For the text-containing cell, return its midpoint in [X, Y] coordinate format. 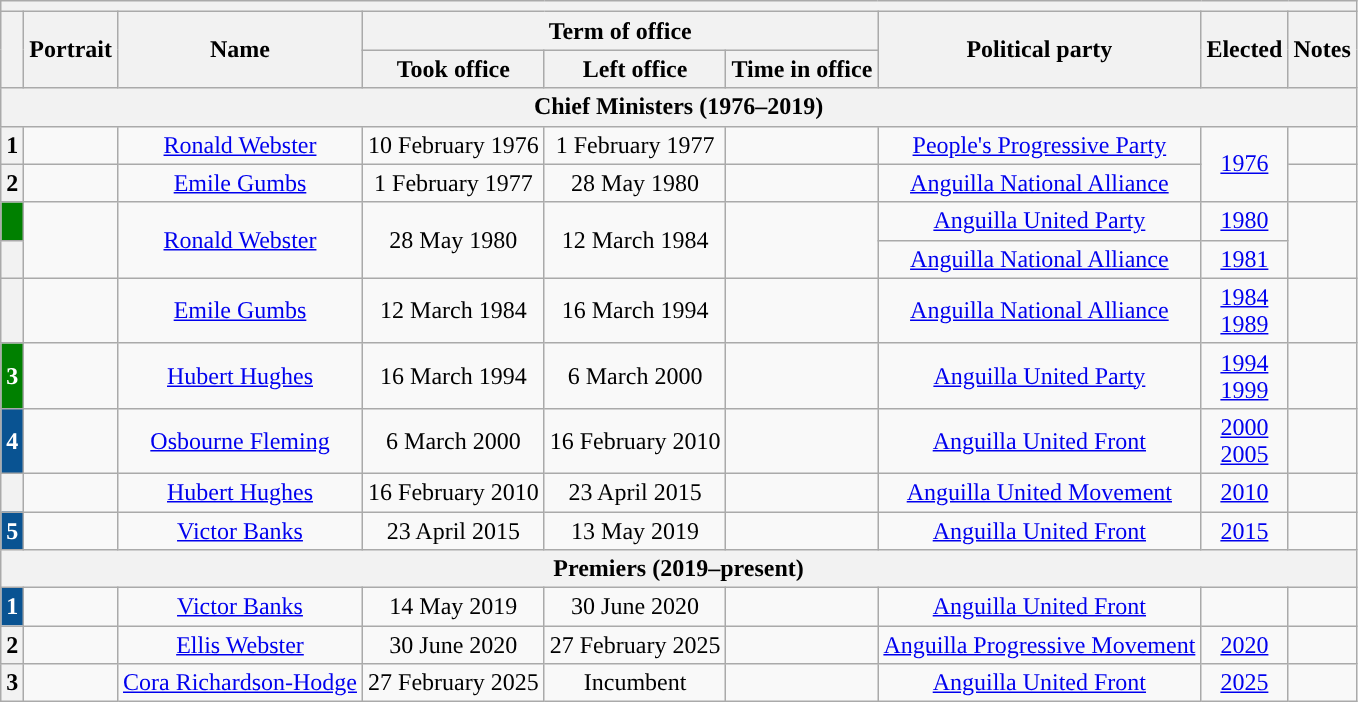
Portrait [71, 50]
Left office [635, 69]
19841989 [1244, 310]
Took office [454, 69]
Term of office [620, 31]
2020 [1244, 645]
Ellis Webster [240, 645]
People's Progressive Party [1040, 145]
5 [12, 531]
Elected [1244, 50]
Political party [1040, 50]
1976 [1244, 164]
13 May 2019 [635, 531]
Time in office [802, 69]
Cora Richardson-Hodge [240, 683]
4 [12, 440]
2010 [1244, 492]
10 February 1976 [454, 145]
14 May 2019 [454, 607]
1980 [1244, 221]
Name [240, 50]
Incumbent [635, 683]
Anguilla United Movement [1040, 492]
19941999 [1244, 376]
2025 [1244, 683]
20002005 [1244, 440]
Notes [1322, 50]
Osbourne Fleming [240, 440]
Premiers (2019–present) [679, 569]
Anguilla Progressive Movement [1040, 645]
2015 [1244, 531]
Chief Ministers (1976–2019) [679, 107]
1981 [1244, 259]
